For the text-containing cell, return its midpoint in [x, y] coordinate format. 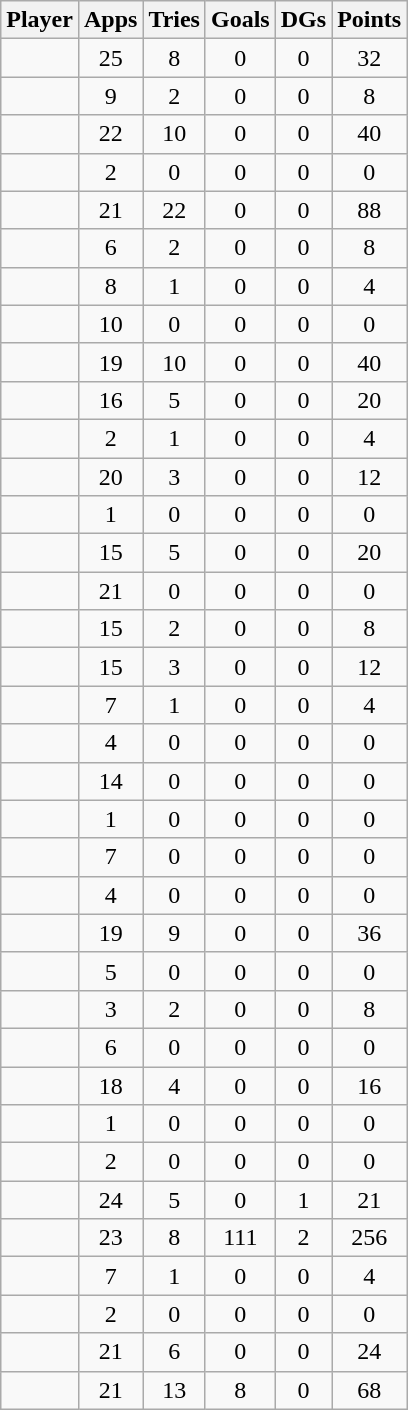
14 [110, 781]
36 [370, 933]
18 [110, 1085]
88 [370, 210]
111 [240, 1238]
Tries [174, 20]
68 [370, 1390]
Goals [240, 20]
25 [110, 58]
Points [370, 20]
DGs [303, 20]
32 [370, 58]
256 [370, 1238]
Player [40, 20]
23 [110, 1238]
13 [174, 1390]
Apps [110, 20]
